Provide the [x, y] coordinate of the cell's center where the given text is located.  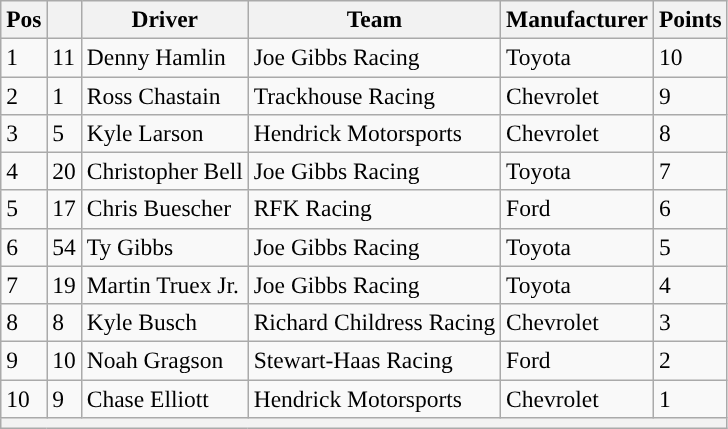
Points [690, 19]
Kyle Busch [164, 322]
54 [64, 247]
Stewart-Haas Racing [374, 360]
11 [64, 57]
Pos [24, 19]
Trackhouse Racing [374, 95]
Team [374, 19]
Manufacturer [578, 19]
Christopher Bell [164, 171]
19 [64, 285]
Chase Elliott [164, 398]
Martin Truex Jr. [164, 285]
17 [64, 209]
Driver [164, 19]
Denny Hamlin [164, 57]
Noah Gragson [164, 360]
Chris Buescher [164, 209]
Richard Childress Racing [374, 322]
Kyle Larson [164, 133]
Ty Gibbs [164, 247]
RFK Racing [374, 209]
Ross Chastain [164, 95]
20 [64, 171]
